Return the [x, y] coordinate for the center point of the cell that contains the specified text.  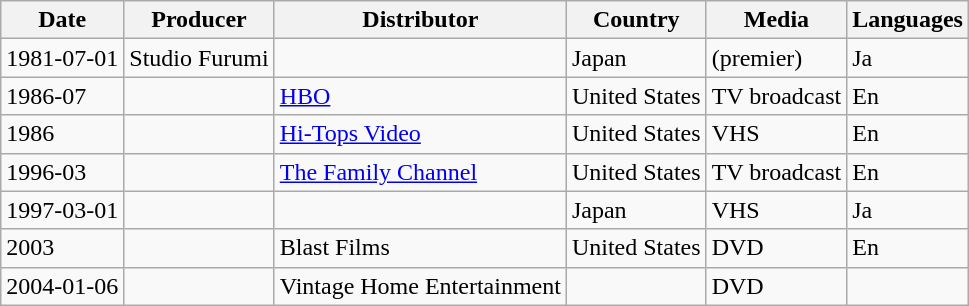
Blast Films [420, 248]
1996-03 [62, 172]
Date [62, 20]
2003 [62, 248]
2004-01-06 [62, 286]
Languages [908, 20]
Hi-Tops Video [420, 134]
1981-07-01 [62, 58]
(premier) [776, 58]
Distributor [420, 20]
Country [636, 20]
The Family Channel [420, 172]
1986 [62, 134]
Media [776, 20]
Studio Furumi [199, 58]
Vintage Home Entertainment [420, 286]
1986-07 [62, 96]
Producer [199, 20]
1997-03-01 [62, 210]
HBO [420, 96]
